Return (x, y) of the center of cell containing provided text 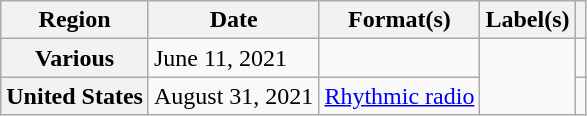
June 11, 2021 (233, 58)
Rhythmic radio (400, 96)
Format(s) (400, 20)
United States (75, 96)
Date (233, 20)
Region (75, 20)
Various (75, 58)
August 31, 2021 (233, 96)
Label(s) (528, 20)
